Provide the [X, Y] coordinate of the cell's center where the given text is located.  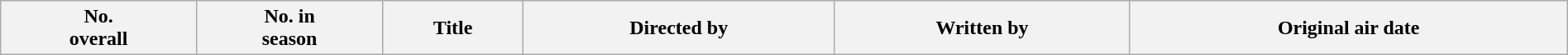
Directed by [678, 28]
Written by [982, 28]
Original air date [1348, 28]
Title [453, 28]
No. inseason [289, 28]
No.overall [99, 28]
